Scan for the cell matching the given text and deliver its (x, y) coordinate at center. 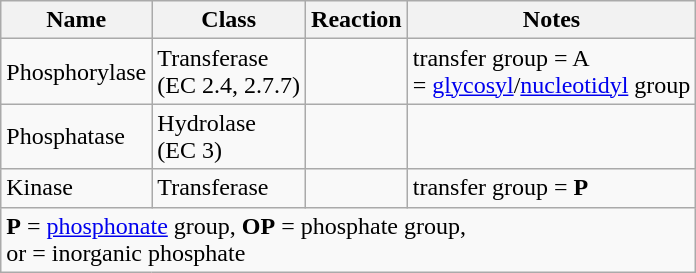
transfer group = P (552, 188)
Kinase (76, 188)
Name (76, 20)
transfer group = A= glycosyl/nucleotidyl group (552, 72)
Phosphorylase (76, 72)
Class (229, 20)
Transferase (229, 188)
Notes (552, 20)
Reaction (357, 20)
Phosphatase (76, 136)
Transferase(EC 2.4, 2.7.7) (229, 72)
P = phosphonate group, OP = phosphate group, or = inorganic phosphate (348, 240)
Hydrolase(EC 3) (229, 136)
